Return [x, y] of the center of cell containing provided text 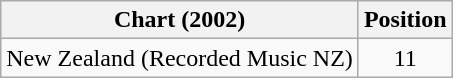
Chart (2002) [180, 20]
New Zealand (Recorded Music NZ) [180, 58]
11 [405, 58]
Position [405, 20]
